Return the (X, Y) coordinate for the center point of the cell that contains the specified text.  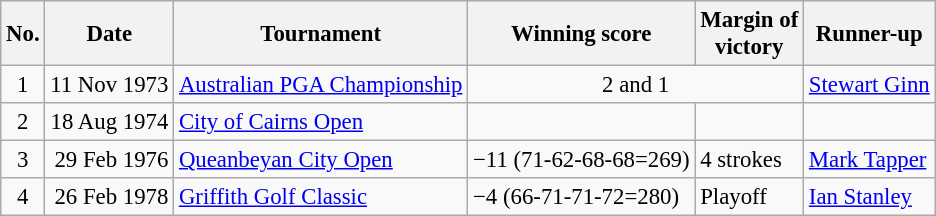
Ian Stanley (870, 197)
Griffith Golf Classic (321, 197)
3 (23, 160)
Runner-up (870, 34)
18 Aug 1974 (110, 122)
City of Cairns Open (321, 122)
1 (23, 85)
Margin ofvictory (750, 34)
Date (110, 34)
Queanbeyan City Open (321, 160)
2 (23, 122)
29 Feb 1976 (110, 160)
No. (23, 34)
Mark Tapper (870, 160)
2 and 1 (636, 85)
Stewart Ginn (870, 85)
−11 (71-62-68-68=269) (582, 160)
4 strokes (750, 160)
26 Feb 1978 (110, 197)
Playoff (750, 197)
Tournament (321, 34)
4 (23, 197)
11 Nov 1973 (110, 85)
Australian PGA Championship (321, 85)
−4 (66-71-71-72=280) (582, 197)
Winning score (582, 34)
